Return the [x, y] coordinate for the center point of the cell that contains the specified text.  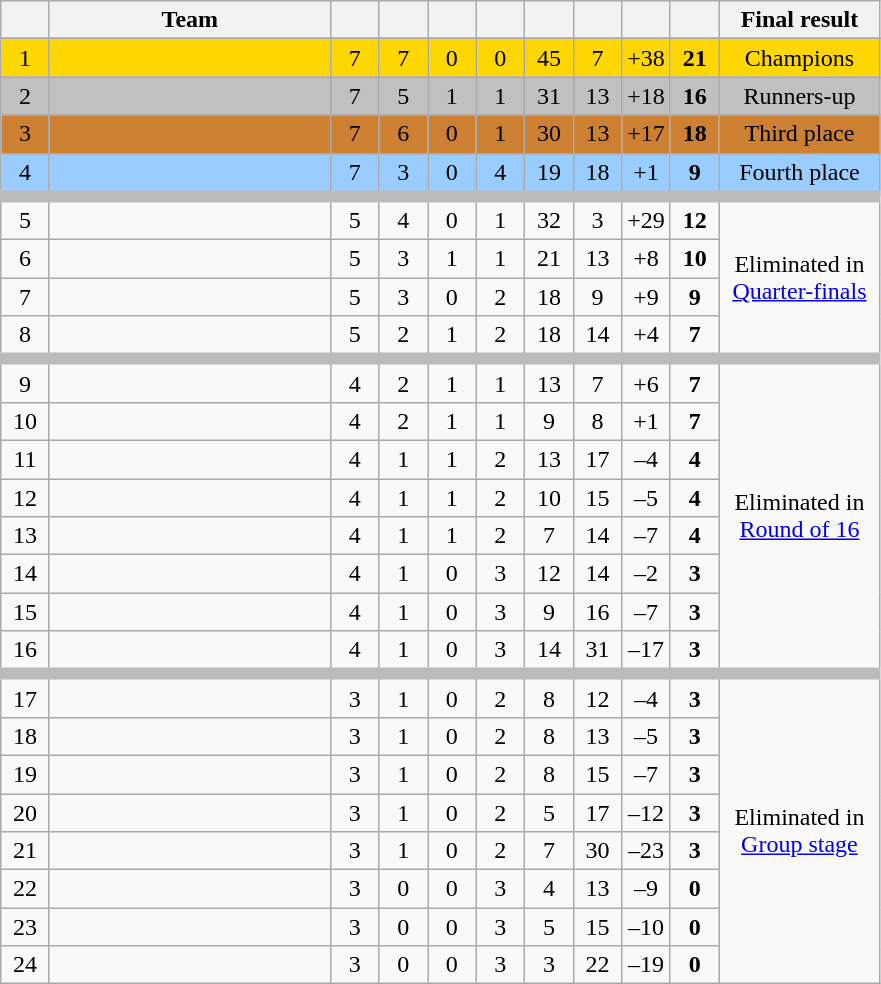
+6 [646, 380]
Runners-up [800, 96]
Team [190, 20]
Third place [800, 134]
24 [26, 965]
–12 [646, 813]
–17 [646, 652]
11 [26, 459]
–19 [646, 965]
–9 [646, 889]
23 [26, 927]
+29 [646, 218]
Fourth place [800, 174]
+8 [646, 259]
+18 [646, 96]
Eliminated in Group stage [800, 829]
+4 [646, 338]
45 [550, 58]
–10 [646, 927]
–23 [646, 851]
32 [550, 218]
20 [26, 813]
Final result [800, 20]
+9 [646, 297]
Eliminated in Quarter-finals [800, 278]
+38 [646, 58]
–2 [646, 574]
Eliminated in Round of 16 [800, 516]
+17 [646, 134]
Champions [800, 58]
